Pinpoint the cell where the given text exists, returning its (x, y) midpoint coordinate. 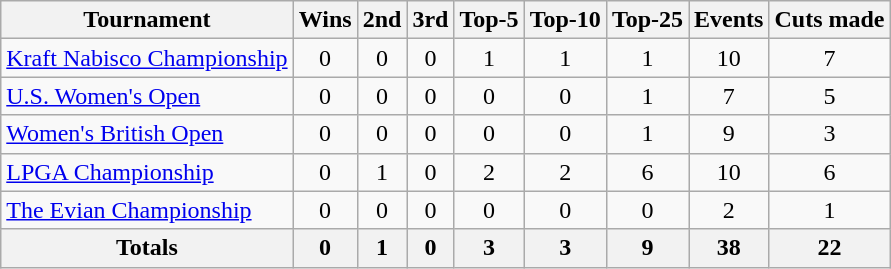
Kraft Nabisco Championship (147, 58)
22 (830, 248)
Top-10 (565, 20)
5 (830, 96)
38 (729, 248)
Tournament (147, 20)
The Evian Championship (147, 210)
Top-25 (647, 20)
3rd (430, 20)
Wins (325, 20)
Cuts made (830, 20)
LPGA Championship (147, 172)
Events (729, 20)
Totals (147, 248)
2nd (382, 20)
Top-5 (489, 20)
Women's British Open (147, 134)
U.S. Women's Open (147, 96)
